Detect which cell encompasses the target text, then output its [X, Y] center coordinate. 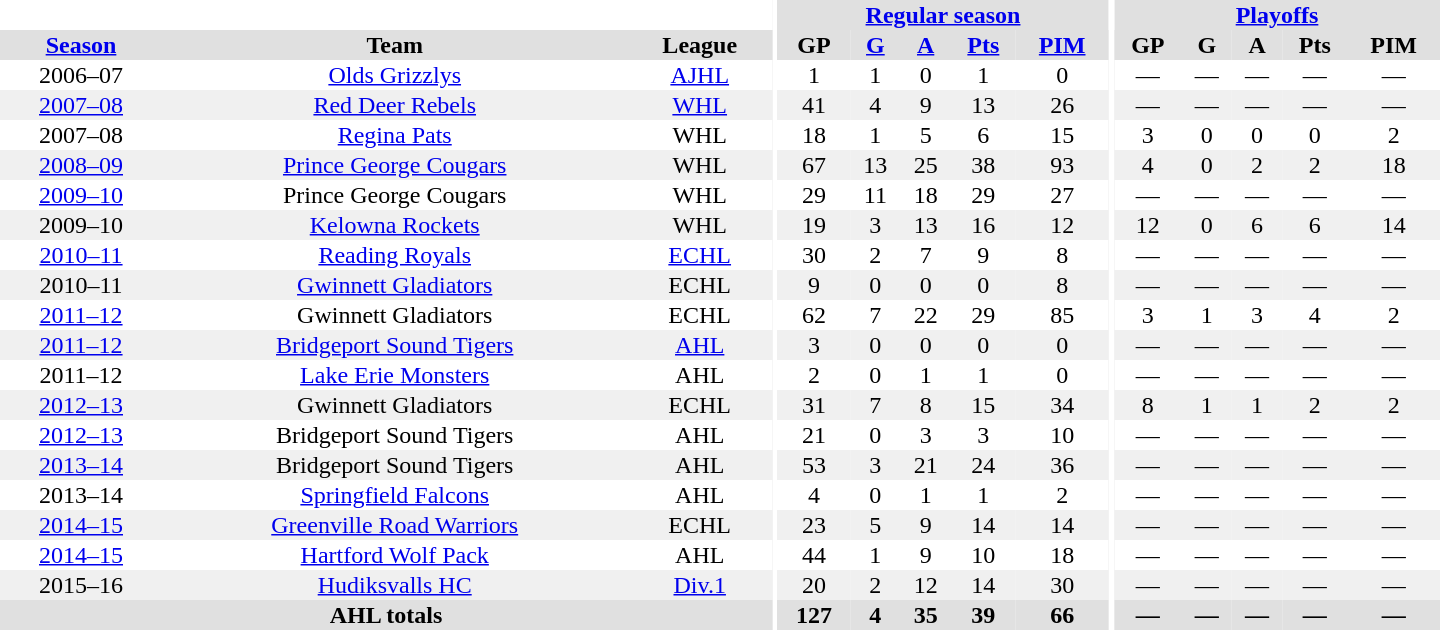
24 [984, 465]
62 [814, 315]
25 [926, 165]
Regular season [944, 15]
127 [814, 615]
36 [1062, 465]
Reading Royals [394, 255]
Kelowna Rockets [394, 225]
34 [1062, 405]
26 [1062, 105]
AHL totals [386, 615]
41 [814, 105]
2015–16 [81, 585]
39 [984, 615]
AJHL [700, 75]
67 [814, 165]
85 [1062, 315]
Olds Grizzlys [394, 75]
27 [1062, 195]
22 [926, 315]
Hartford Wolf Pack [394, 555]
Hudiksvalls HC [394, 585]
Playoffs [1277, 15]
Regina Pats [394, 135]
16 [984, 225]
31 [814, 405]
53 [814, 465]
Season [81, 45]
38 [984, 165]
Team [394, 45]
20 [814, 585]
2008–09 [81, 165]
Lake Erie Monsters [394, 375]
19 [814, 225]
35 [926, 615]
93 [1062, 165]
League [700, 45]
11 [875, 195]
Div.1 [700, 585]
44 [814, 555]
23 [814, 525]
Springfield Falcons [394, 495]
Greenville Road Warriors [394, 525]
Red Deer Rebels [394, 105]
2006–07 [81, 75]
66 [1062, 615]
